Identify which cell holds the provided text, then report its (X, Y) central coordinate. 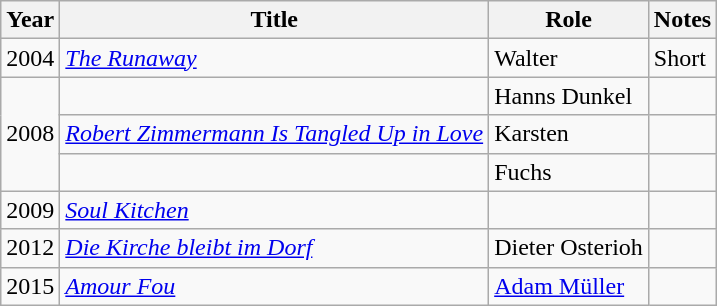
Soul Kitchen (274, 210)
Short (682, 58)
Amour Fou (274, 286)
Dieter Osterioh (569, 248)
Adam Müller (569, 286)
Title (274, 20)
2008 (30, 134)
Walter (569, 58)
2012 (30, 248)
Karsten (569, 134)
Fuchs (569, 172)
Robert Zimmermann Is Tangled Up in Love (274, 134)
Role (569, 20)
2009 (30, 210)
The Runaway (274, 58)
Year (30, 20)
2015 (30, 286)
Notes (682, 20)
Die Kirche bleibt im Dorf (274, 248)
Hanns Dunkel (569, 96)
2004 (30, 58)
